Provide the (X, Y) coordinate of the cell's center where the given text is located.  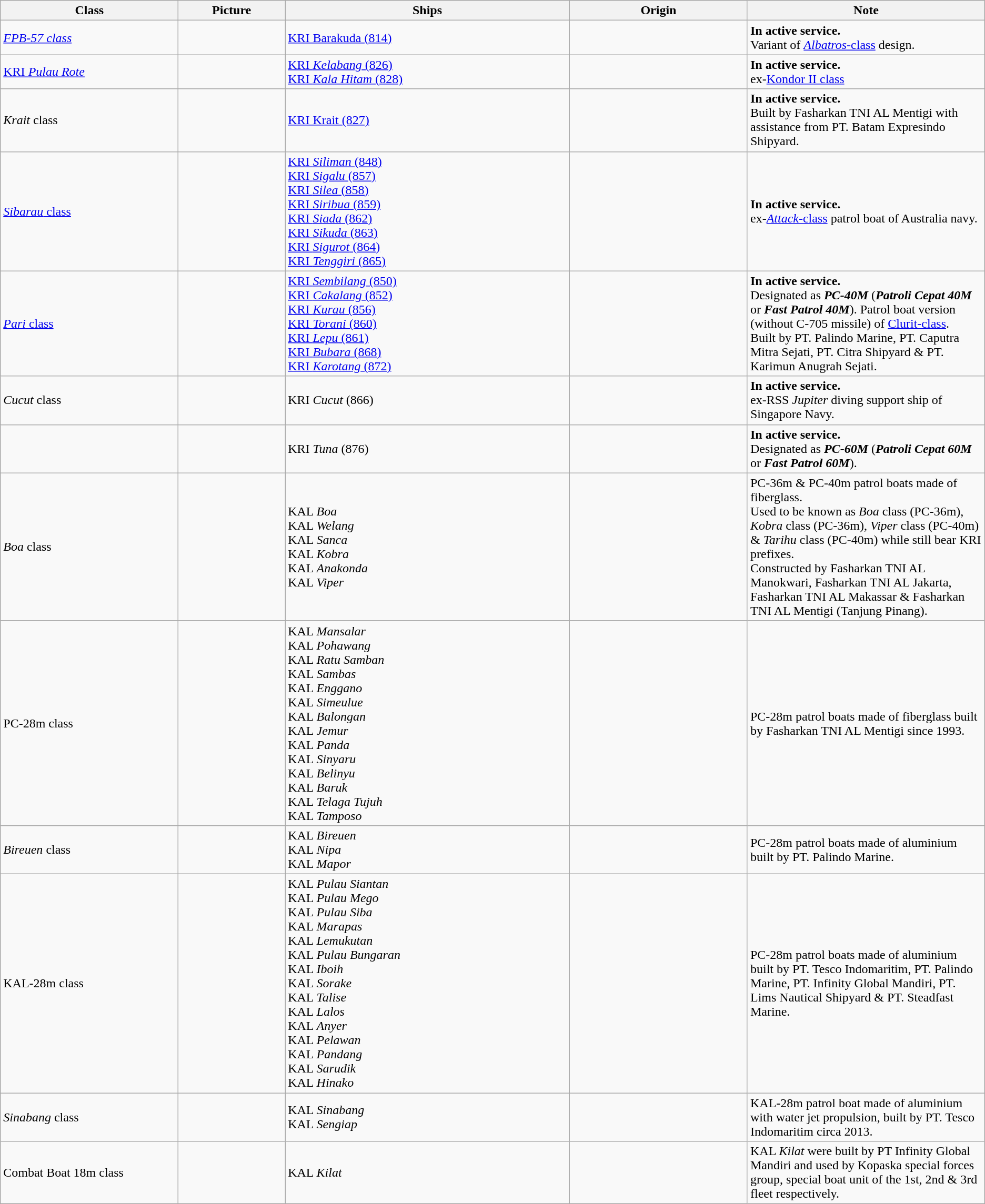
FPB-57 class (89, 38)
Sibarau class (89, 211)
Class (89, 11)
Boa class (89, 547)
Origin (658, 11)
Note (866, 11)
KAL SinabangKAL Sengiap (427, 1117)
KRI Kelabang (826) KRI Kala Hitam (828) (427, 72)
Sinabang class (89, 1117)
KRI Barakuda (814) (427, 38)
KRI Siliman (848)KRI Sigalu (857)KRI Silea (858)KRI Siribua (859)KRI Siada (862)KRI Sikuda (863)KRI Sigurot (864)KRI Tenggiri (865) (427, 211)
In active service.Variant of Albatros-class design. (866, 38)
KAL BireuenKAL NipaKAL Mapor (427, 849)
KRI Pulau Rote (89, 72)
PC-28m class (89, 723)
Bireuen class (89, 849)
In active service.Built by Fasharkan TNI AL Mentigi with assistance from PT. Batam Expresindo Shipyard. (866, 120)
PC-28m patrol boats made of fiberglass built by Fasharkan TNI AL Mentigi since 1993. (866, 723)
In active service.ex-Attack-class patrol boat of Australia navy. (866, 211)
KRI Tuna (876) (427, 449)
In active service.ex-Kondor II class (866, 72)
KAL BoaKAL WelangKAL SancaKAL KobraKAL Anakonda KAL Viper (427, 547)
KRI Krait (827) (427, 120)
KAL-28m patrol boat made of aluminium with water jet propulsion, built by PT. Tesco Indomaritim circa 2013. (866, 1117)
In active service.ex-RSS Jupiter diving support ship of Singapore Navy. (866, 400)
KAL Kilat (427, 1173)
KRI Sembilang (850)KRI Cakalang (852)KRI Kurau (856)KRI Torani (860)KRI Lepu (861)KRI Bubara (868)KRI Karotang (872) (427, 323)
Krait class (89, 120)
PC-28m patrol boats made of aluminium built by PT. Palindo Marine. (866, 849)
KAL-28m class (89, 983)
KRI Cucut (866) (427, 400)
Pari class (89, 323)
In active service.Designated as PC-60M (Patroli Cepat 60M or Fast Patrol 60M). (866, 449)
Combat Boat 18m class (89, 1173)
Ships (427, 11)
Cucut class (89, 400)
Picture (232, 11)
